Detect which cell encompasses the target text, then output its [X, Y] center coordinate. 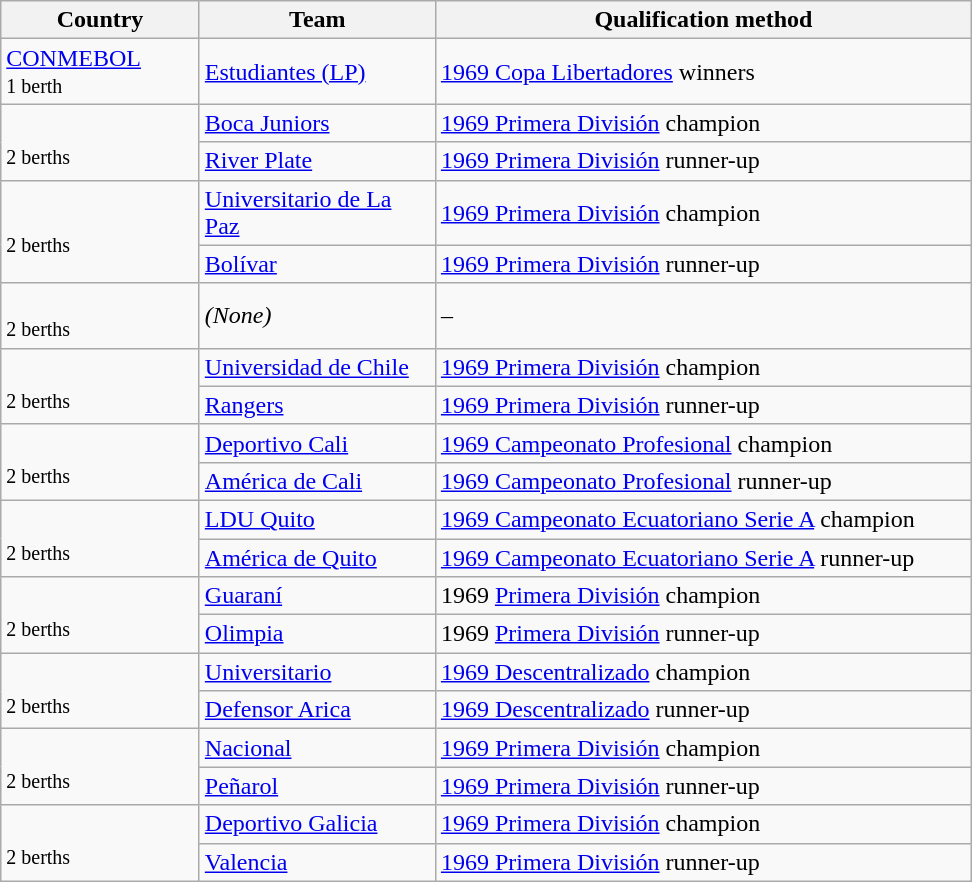
LDU Quito [317, 519]
Deportivo Galicia [317, 824]
Guaraní [317, 596]
1969 Copa Libertadores winners [703, 72]
Nacional [317, 748]
Universitario de La Paz [317, 212]
Valencia [317, 862]
1969 Campeonato Profesional champion [703, 443]
1969 Campeonato Ecuatoriano Serie A champion [703, 519]
Bolívar [317, 264]
1969 Descentralizado champion [703, 672]
Deportivo Cali [317, 443]
Estudiantes (LP) [317, 72]
Peñarol [317, 786]
Universidad de Chile [317, 367]
1969 Campeonato Ecuatoriano Serie A runner-up [703, 557]
Universitario [317, 672]
Olimpia [317, 634]
1969 Descentralizado runner-up [703, 710]
América de Quito [317, 557]
Rangers [317, 405]
América de Cali [317, 481]
River Plate [317, 161]
(None) [317, 316]
Country [100, 20]
Defensor Arica [317, 710]
Boca Juniors [317, 123]
– [703, 316]
CONMEBOL1 berth [100, 72]
Qualification method [703, 20]
Team [317, 20]
1969 Campeonato Profesional runner-up [703, 481]
